Identify which cell holds the provided text, then report its (x, y) central coordinate. 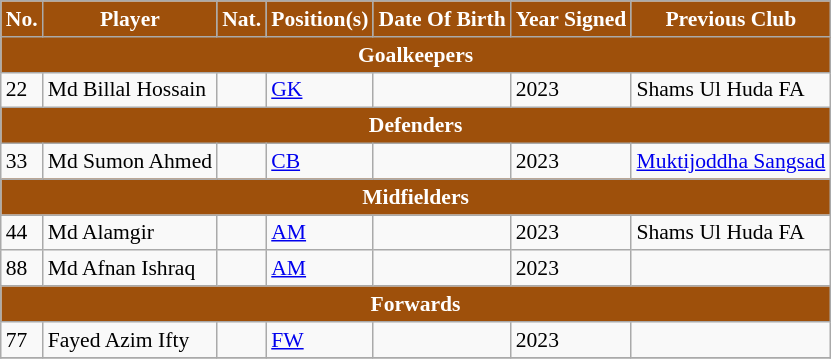
Md Alamgir (130, 233)
Goalkeepers (416, 55)
77 (22, 340)
44 (22, 233)
Fayed Azim Ifty (130, 340)
Player (130, 19)
CB (320, 162)
Forwards (416, 304)
Md Billal Hossain (130, 90)
Md Sumon Ahmed (130, 162)
Previous Club (730, 19)
No. (22, 19)
FW (320, 340)
Date Of Birth (442, 19)
88 (22, 269)
GK (320, 90)
33 (22, 162)
Md Afnan Ishraq (130, 269)
Year Signed (572, 19)
Position(s) (320, 19)
Muktijoddha Sangsad (730, 162)
22 (22, 90)
Nat. (242, 19)
Defenders (416, 126)
Midfielders (416, 197)
